Output the (x, y) coordinate of the center of the cell containing the given text.  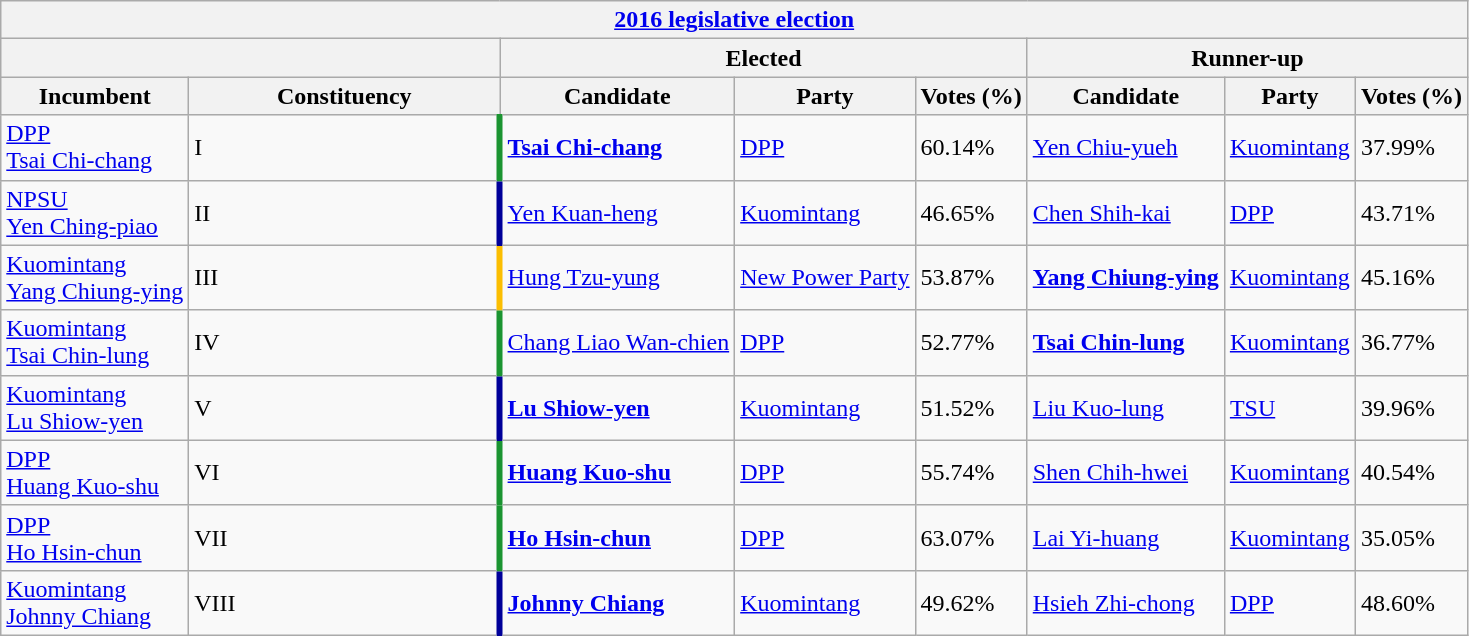
III (344, 278)
51.52% (971, 408)
55.74% (971, 472)
KuomintangTsai Chin-lung (95, 342)
60.14% (971, 148)
45.16% (1411, 278)
VIII (344, 602)
49.62% (971, 602)
Tsai Chin-lung (1126, 342)
VII (344, 538)
36.77% (1411, 342)
Yang Chiung-ying (1126, 278)
I (344, 148)
43.71% (1411, 212)
KuomintangYang Chiung-ying (95, 278)
Huang Kuo-shu (618, 472)
Runner-up (1247, 58)
53.87% (971, 278)
TSU (1290, 408)
IV (344, 342)
Hsieh Zhi-chong (1126, 602)
Lu Shiow-yen (618, 408)
Hung Tzu-yung (618, 278)
Ho Hsin-chun (618, 538)
KuomintangJohnny Chiang (95, 602)
40.54% (1411, 472)
46.65% (971, 212)
Yen Kuan-heng (618, 212)
DPPTsai Chi-chang (95, 148)
KuomintangLu Shiow-yen (95, 408)
II (344, 212)
63.07% (971, 538)
2016 legislative election (734, 20)
Chen Shih-kai (1126, 212)
V (344, 408)
DPPHo Hsin-chun (95, 538)
37.99% (1411, 148)
Liu Kuo-lung (1126, 408)
35.05% (1411, 538)
Elected (764, 58)
DPPHuang Kuo-shu (95, 472)
VI (344, 472)
48.60% (1411, 602)
52.77% (971, 342)
Shen Chih-hwei (1126, 472)
NPSUYen Ching-piao (95, 212)
Lai Yi-huang (1126, 538)
39.96% (1411, 408)
New Power Party (825, 278)
Johnny Chiang (618, 602)
Incumbent (95, 96)
Yen Chiu-yueh (1126, 148)
Constituency (344, 96)
Tsai Chi-chang (618, 148)
Chang Liao Wan-chien (618, 342)
